Return the (X, Y) coordinate for the center point of the cell that contains the specified text.  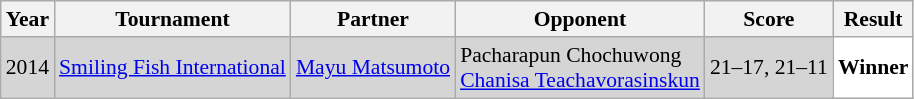
2014 (28, 68)
Partner (373, 19)
Result (874, 19)
Pacharapun Chochuwong Chanisa Teachavorasinskun (580, 68)
Year (28, 19)
Winner (874, 68)
Smiling Fish International (172, 68)
21–17, 21–11 (769, 68)
Mayu Matsumoto (373, 68)
Score (769, 19)
Opponent (580, 19)
Tournament (172, 19)
